Pinpoint the cell where the given text exists, returning its [X, Y] midpoint coordinate. 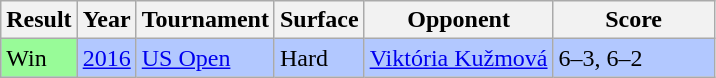
Score [634, 20]
Surface [319, 20]
Hard [319, 58]
Viktória Kužmová [458, 58]
Result [39, 20]
2016 [106, 58]
Opponent [458, 20]
Win [39, 58]
Year [106, 20]
Tournament [205, 20]
6–3, 6–2 [634, 58]
US Open [205, 58]
